Search for the cell housing the specified text and yield its (x, y) center coordinate. 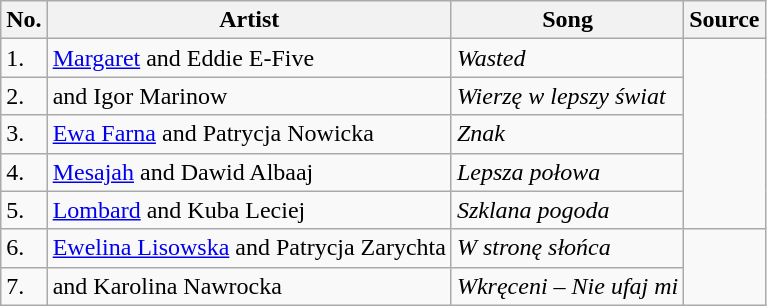
6. (24, 248)
3. (24, 134)
Source (724, 20)
Song (567, 20)
4. (24, 172)
Ewelina Lisowska and Patrycja Zarychta (249, 248)
and Karolina Nawrocka (249, 286)
2. (24, 96)
Szklana pogoda (567, 210)
W stronę słońca (567, 248)
Wkręceni – Nie ufaj mi (567, 286)
Znak (567, 134)
Wasted (567, 58)
and Igor Marinow (249, 96)
Margaret and Eddie E-Five (249, 58)
No. (24, 20)
Lepsza połowa (567, 172)
1. (24, 58)
5. (24, 210)
Lombard and Kuba Leciej (249, 210)
Mesajah and Dawid Albaaj (249, 172)
Wierzę w lepszy świat (567, 96)
Ewa Farna and Patrycja Nowicka (249, 134)
Artist (249, 20)
7. (24, 286)
